Provide the (x, y) coordinate of the cell's center where the given text is located.  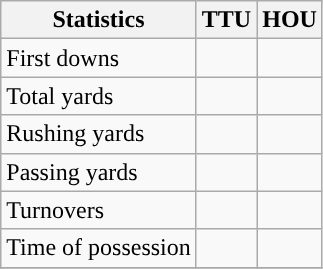
Turnovers (99, 210)
First downs (99, 58)
Statistics (99, 20)
Time of possession (99, 248)
Rushing yards (99, 134)
Total yards (99, 96)
TTU (226, 20)
HOU (290, 20)
Passing yards (99, 172)
